Return [X, Y] of the center of cell containing provided text 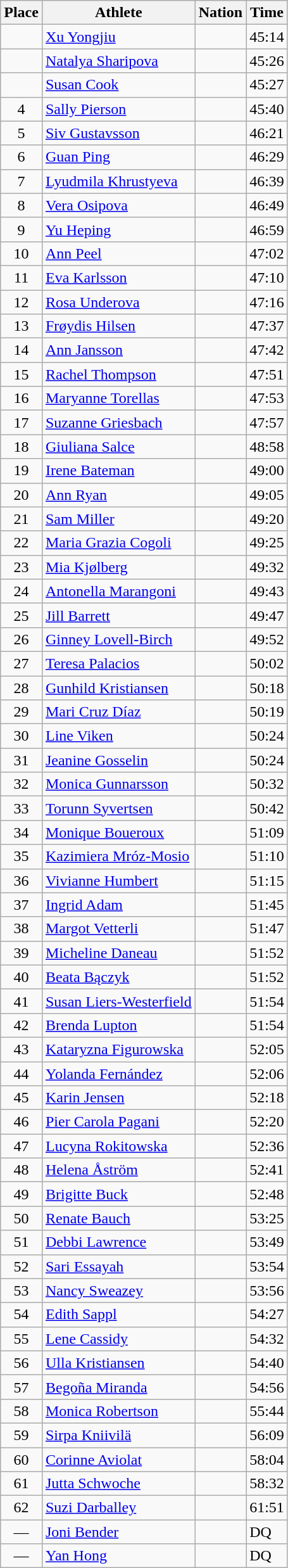
51:10 [267, 857]
52:48 [267, 1194]
Jeanine Gosselin [118, 760]
Monica Robertson [118, 1411]
Line Viken [118, 736]
23 [22, 567]
50:18 [267, 687]
Teresa Palacios [118, 663]
11 [22, 277]
54:27 [267, 1315]
52:36 [267, 1146]
51:15 [267, 881]
18 [22, 447]
Edith Sappl [118, 1315]
49:05 [267, 495]
12 [22, 302]
45:26 [267, 61]
15 [22, 374]
Beata Bączyk [118, 977]
Susan Cook [118, 85]
52:18 [267, 1098]
50:32 [267, 784]
51:09 [267, 832]
49:52 [267, 639]
56:09 [267, 1435]
47:37 [267, 326]
46:21 [267, 133]
35 [22, 857]
7 [22, 181]
58:04 [267, 1459]
5 [22, 133]
Time [267, 13]
45:14 [267, 37]
52:06 [267, 1074]
Corinne Aviolat [118, 1459]
Suzi Darballey [118, 1508]
Antonella Marangoni [118, 591]
19 [22, 471]
Nation [220, 13]
50:42 [267, 808]
59 [22, 1435]
47:51 [267, 374]
Maryanne Torellas [118, 398]
58 [22, 1411]
Brenda Lupton [118, 1025]
46:29 [267, 157]
54:32 [267, 1339]
47 [22, 1146]
47:57 [267, 423]
6 [22, 157]
Lene Cassidy [118, 1339]
Kataryzna Figurowska [118, 1049]
22 [22, 543]
Susan Liers-Westerfield [118, 1001]
Sari Essayah [118, 1266]
Ginney Lovell-Birch [118, 639]
27 [22, 663]
52 [22, 1266]
17 [22, 423]
9 [22, 229]
47:16 [267, 302]
52:05 [267, 1049]
Giuliana Salce [118, 447]
Joni Bender [118, 1532]
Yolanda Fernández [118, 1074]
Karin Jensen [118, 1098]
49:00 [267, 471]
36 [22, 881]
30 [22, 736]
60 [22, 1459]
Ulla Kristiansen [118, 1363]
45:40 [267, 109]
51:47 [267, 929]
45 [22, 1098]
10 [22, 253]
53:54 [267, 1266]
21 [22, 519]
57 [22, 1387]
Ann Jansson [118, 350]
Mia Kjølberg [118, 567]
47:53 [267, 398]
Ingrid Adam [118, 905]
Rosa Underova [118, 302]
Monique Boueroux [118, 832]
48:58 [267, 447]
Rachel Thompson [118, 374]
Guan Ping [118, 157]
48 [22, 1170]
51 [22, 1242]
29 [22, 712]
Vera Osipova [118, 205]
20 [22, 495]
25 [22, 615]
47:42 [267, 350]
46:49 [267, 205]
Maria Grazia Cogoli [118, 543]
Athlete [118, 13]
31 [22, 760]
49:47 [267, 615]
55:44 [267, 1411]
Kazimiera Mróz-Mosio [118, 857]
53:25 [267, 1218]
Micheline Daneau [118, 953]
56 [22, 1363]
49:25 [267, 543]
62 [22, 1508]
49:20 [267, 519]
Irene Bateman [118, 471]
53 [22, 1291]
Sally Pierson [118, 109]
46:39 [267, 181]
Renate Bauch [118, 1218]
Place [22, 13]
37 [22, 905]
Siv Gustavsson [118, 133]
61:51 [267, 1508]
46 [22, 1122]
24 [22, 591]
46:59 [267, 229]
54 [22, 1315]
34 [22, 832]
Lucyna Rokitowska [118, 1146]
Jutta Schwoche [118, 1484]
14 [22, 350]
Eva Karlsson [118, 277]
42 [22, 1025]
Ann Peel [118, 253]
4 [22, 109]
Monica Gunnarsson [118, 784]
54:56 [267, 1387]
Natalya Sharipova [118, 61]
Torunn Syvertsen [118, 808]
43 [22, 1049]
50:02 [267, 663]
Margot Vetterli [118, 929]
61 [22, 1484]
58:32 [267, 1484]
Brigitte Buck [118, 1194]
Suzanne Griesbach [118, 423]
49:43 [267, 591]
16 [22, 398]
Gunhild Kristiansen [118, 687]
Sirpa Kniivilä [118, 1435]
51:45 [267, 905]
8 [22, 205]
Debbi Lawrence [118, 1242]
Nancy Sweazey [118, 1291]
55 [22, 1339]
53:56 [267, 1291]
Jill Barrett [118, 615]
49:32 [267, 567]
Vivianne Humbert [118, 881]
38 [22, 929]
Begoña Miranda [118, 1387]
Xu Yongjiu [118, 37]
49 [22, 1194]
32 [22, 784]
Frøydis Hilsen [118, 326]
41 [22, 1001]
Ann Ryan [118, 495]
Mari Cruz Díaz [118, 712]
13 [22, 326]
Yu Heping [118, 229]
50 [22, 1218]
50:19 [267, 712]
52:20 [267, 1122]
44 [22, 1074]
47:10 [267, 277]
33 [22, 808]
40 [22, 977]
52:41 [267, 1170]
Pier Carola Pagani [118, 1122]
45:27 [267, 85]
54:40 [267, 1363]
Sam Miller [118, 519]
Lyudmila Khrustyeva [118, 181]
53:49 [267, 1242]
Helena Åström [118, 1170]
47:02 [267, 253]
28 [22, 687]
39 [22, 953]
Yan Hong [118, 1556]
26 [22, 639]
